From the cell containing the given text, extract its center point as [X, Y] coordinate. 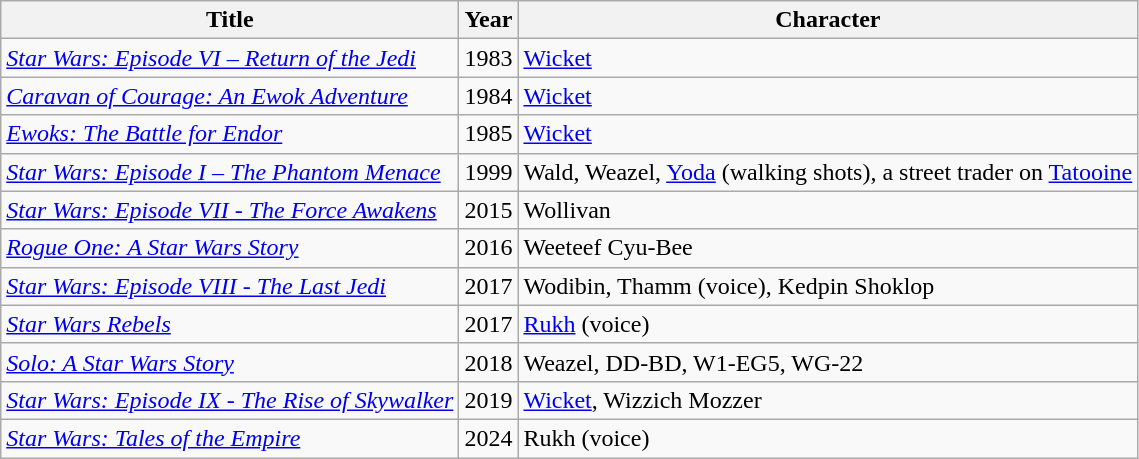
Wicket, Wizzich Mozzer [828, 400]
Star Wars: Episode VI – Return of the Jedi [230, 58]
1984 [488, 96]
Year [488, 20]
2019 [488, 400]
Character [828, 20]
Wodibin, Thamm (voice), Kedpin Shoklop [828, 286]
Star Wars: Episode I – The Phantom Menace [230, 172]
Star Wars: Episode IX - The Rise of Skywalker [230, 400]
Star Wars: Episode VIII - The Last Jedi [230, 286]
Rogue One: A Star Wars Story [230, 248]
1983 [488, 58]
2015 [488, 210]
Caravan of Courage: An Ewok Adventure [230, 96]
Wollivan [828, 210]
Wald, Weazel, Yoda (walking shots), a street trader on Tatooine [828, 172]
2016 [488, 248]
Weazel, DD-BD, W1-EG5, WG-22 [828, 362]
2018 [488, 362]
1985 [488, 134]
Star Wars: Tales of the Empire [230, 438]
2024 [488, 438]
Title [230, 20]
1999 [488, 172]
Star Wars: Episode VII - The Force Awakens [230, 210]
Ewoks: The Battle for Endor [230, 134]
Solo: A Star Wars Story [230, 362]
Star Wars Rebels [230, 324]
Weeteef Cyu-Bee [828, 248]
